Find where the given text appears and provide that cell's center as [X, Y] coordinate. 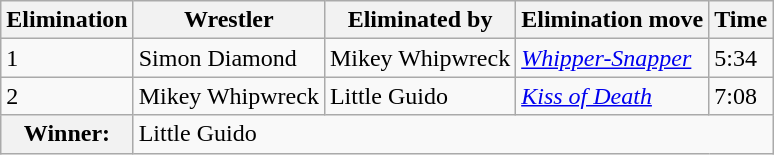
Elimination move [612, 20]
1 [67, 58]
Simon Diamond [228, 58]
Whipper-Snapper [612, 58]
Winner: [67, 134]
Time [741, 20]
5:34 [741, 58]
Wrestler [228, 20]
Kiss of Death [612, 96]
Eliminated by [420, 20]
7:08 [741, 96]
2 [67, 96]
Elimination [67, 20]
